Search for the cell housing the specified text and yield its [X, Y] center coordinate. 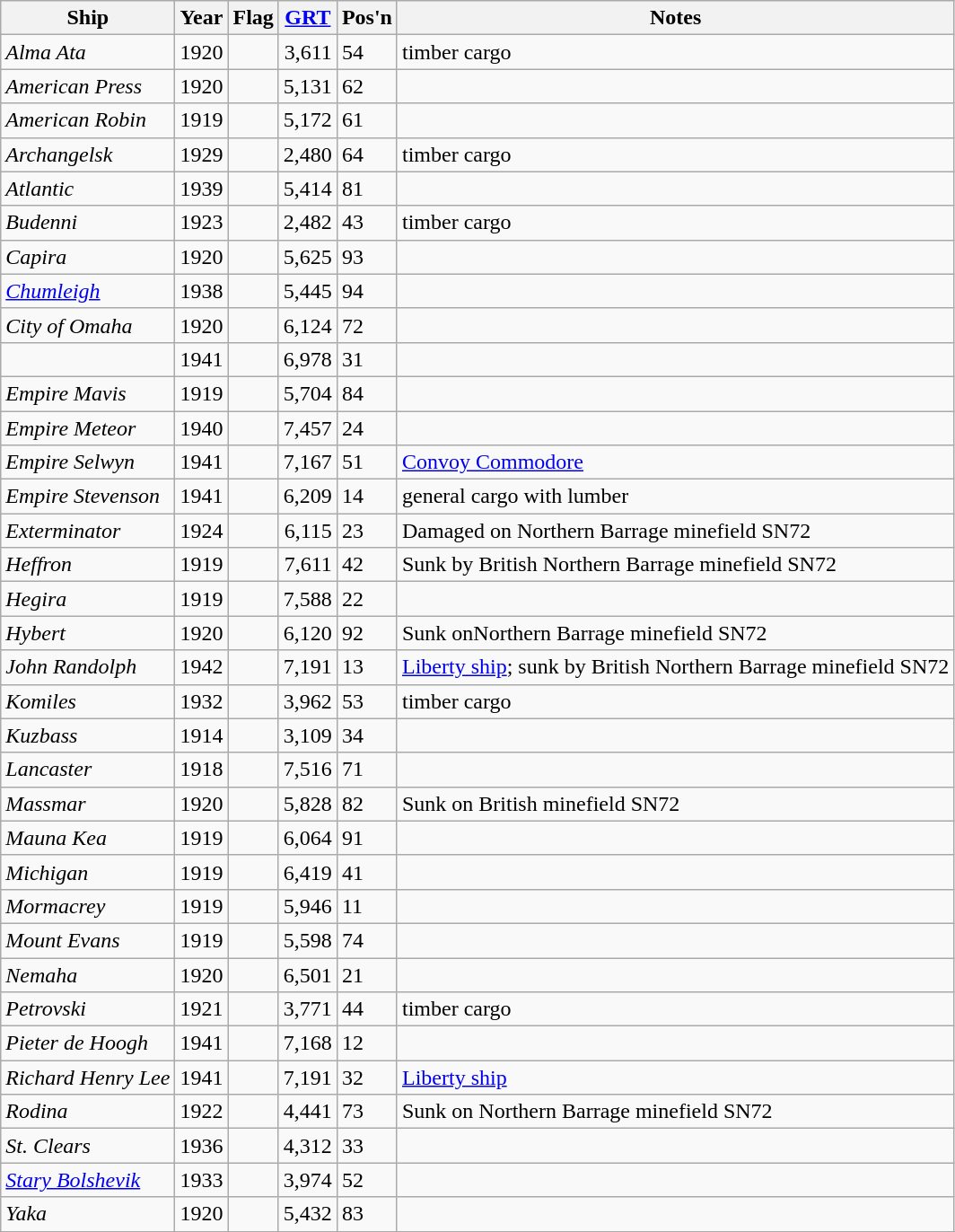
3,974 [307, 1180]
6,209 [307, 497]
City of Omaha [88, 325]
Nemaha [88, 974]
Budenni [88, 223]
Hybert [88, 633]
52 [366, 1180]
Liberty ship [675, 1078]
7,168 [307, 1043]
Empire Selwyn [88, 462]
Lancaster [88, 770]
Flag [253, 18]
54 [366, 52]
4,441 [307, 1112]
64 [366, 154]
7,516 [307, 770]
73 [366, 1112]
1938 [201, 291]
7,457 [307, 428]
1929 [201, 154]
4,312 [307, 1146]
Sunk on British minefield SN72 [675, 804]
74 [366, 940]
53 [366, 701]
5,432 [307, 1214]
24 [366, 428]
1942 [201, 667]
3,109 [307, 735]
Richard Henry Lee [88, 1078]
Capira [88, 257]
Pieter de Hoogh [88, 1043]
Chumleigh [88, 291]
general cargo with lumber [675, 497]
5,414 [307, 189]
Komiles [88, 701]
3,611 [307, 52]
2,482 [307, 223]
Ship [88, 18]
5,625 [307, 257]
John Randolph [88, 667]
Liberty ship; sunk by British Northern Barrage minefield SN72 [675, 667]
American Robin [88, 120]
3,771 [307, 1009]
33 [366, 1146]
Mauna Kea [88, 838]
Pos'n [366, 18]
31 [366, 359]
13 [366, 667]
5,131 [307, 86]
7,588 [307, 599]
Damaged on Northern Barrage minefield SN72 [675, 531]
Yaka [88, 1214]
44 [366, 1009]
Sunk onNorthern Barrage minefield SN72 [675, 633]
51 [366, 462]
1923 [201, 223]
11 [366, 906]
Massmar [88, 804]
61 [366, 120]
21 [366, 974]
92 [366, 633]
Empire Stevenson [88, 497]
6,501 [307, 974]
Kuzbass [88, 735]
81 [366, 189]
5,172 [307, 120]
Alma Ata [88, 52]
6,978 [307, 359]
5,445 [307, 291]
14 [366, 497]
91 [366, 838]
Empire Meteor [88, 428]
American Press [88, 86]
Archangelsk [88, 154]
72 [366, 325]
83 [366, 1214]
Petrovski [88, 1009]
Stary Bolshevik [88, 1180]
St. Clears [88, 1146]
Exterminator [88, 531]
1936 [201, 1146]
GRT [307, 18]
1933 [201, 1180]
1922 [201, 1112]
7,167 [307, 462]
32 [366, 1078]
Convoy Commodore [675, 462]
Empire Mavis [88, 393]
6,064 [307, 838]
6,115 [307, 531]
94 [366, 291]
7,611 [307, 565]
1940 [201, 428]
41 [366, 872]
1932 [201, 701]
Hegira [88, 599]
71 [366, 770]
Sunk by British Northern Barrage minefield SN72 [675, 565]
2,480 [307, 154]
6,120 [307, 633]
1921 [201, 1009]
6,124 [307, 325]
1914 [201, 735]
1939 [201, 189]
Mount Evans [88, 940]
1918 [201, 770]
43 [366, 223]
34 [366, 735]
Rodina [88, 1112]
5,946 [307, 906]
Sunk on Northern Barrage minefield SN72 [675, 1112]
6,419 [307, 872]
Heffron [88, 565]
Notes [675, 18]
84 [366, 393]
Mormacrey [88, 906]
5,704 [307, 393]
Michigan [88, 872]
23 [366, 531]
82 [366, 804]
42 [366, 565]
62 [366, 86]
5,828 [307, 804]
Year [201, 18]
5,598 [307, 940]
12 [366, 1043]
Atlantic [88, 189]
1924 [201, 531]
93 [366, 257]
22 [366, 599]
3,962 [307, 701]
